For the text-containing cell, return its midpoint in [X, Y] coordinate format. 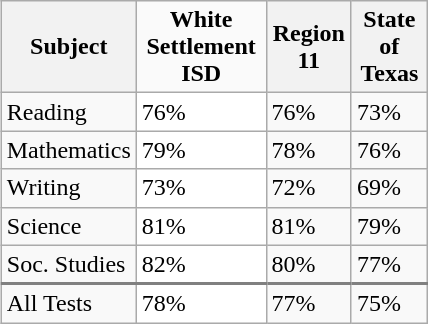
82% [201, 264]
69% [389, 188]
Science [68, 226]
Region 11 [308, 47]
Subject [68, 47]
75% [389, 304]
Writing [68, 188]
Mathematics [68, 150]
80% [308, 264]
State of Texas [389, 47]
White Settlement ISD [201, 47]
Soc. Studies [68, 264]
All Tests [68, 304]
Reading [68, 112]
72% [308, 188]
